Search for the cell housing the specified text and yield its (X, Y) center coordinate. 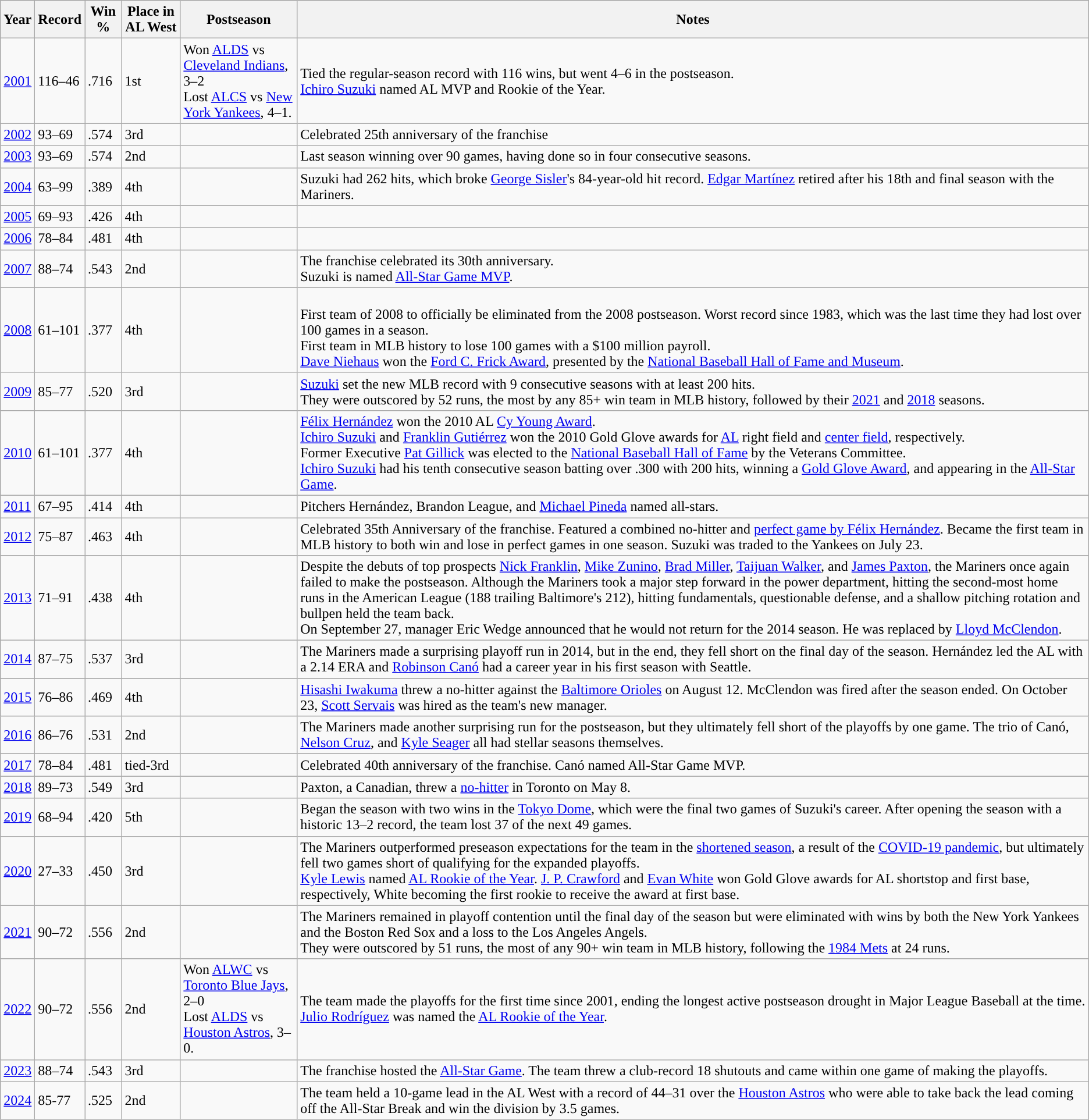
tied-3rd (151, 765)
2023 (17, 1071)
.537 (104, 660)
.414 (104, 506)
63–99 (60, 186)
85–77 (60, 391)
85-77 (60, 1101)
.426 (104, 216)
Record (60, 20)
2013 (17, 598)
.420 (104, 817)
69–93 (60, 216)
Paxton, a Canadian, threw a no-hitter in Toronto on May 8. (693, 787)
68–94 (60, 817)
.450 (104, 870)
Won ALDS vs Cleveland Indians, 3–2Lost ALCS vs New York Yankees, 4–1. (239, 81)
2006 (17, 239)
The franchise celebrated its 30th anniversary.Suzuki is named All-Star Game MVP. (693, 269)
2018 (17, 787)
Year (17, 20)
Place in AL West (151, 20)
116–46 (60, 81)
71–91 (60, 598)
2009 (17, 391)
.438 (104, 598)
2008 (17, 330)
2001 (17, 81)
2014 (17, 660)
Last season winning over 90 games, having done so in four consecutive seasons. (693, 157)
2003 (17, 157)
Tied the regular-season record with 116 wins, but went 4–6 in the postseason.Ichiro Suzuki named AL MVP and Rookie of the Year. (693, 81)
.531 (104, 735)
27–33 (60, 870)
2016 (17, 735)
Won ALWC vs Toronto Blue Jays, 2–0Lost ALDS vs Houston Astros, 3–0. (239, 1009)
2004 (17, 186)
1st (151, 81)
86–76 (60, 735)
.389 (104, 186)
2021 (17, 932)
Celebrated 40th anniversary of the franchise. Canó named All-Star Game MVP. (693, 765)
2012 (17, 536)
.520 (104, 391)
Suzuki had 262 hits, which broke George Sisler's 84-year-old hit record. Edgar Martínez retired after his 18th and final season with the Mariners. (693, 186)
2010 (17, 453)
2022 (17, 1009)
2020 (17, 870)
2019 (17, 817)
The franchise hosted the All-Star Game. The team threw a club-record 18 shutouts and came within one game of making the playoffs. (693, 1071)
2017 (17, 765)
.525 (104, 1101)
67–95 (60, 506)
2007 (17, 269)
.549 (104, 787)
.469 (104, 697)
Celebrated 25th anniversary of the franchise (693, 134)
2002 (17, 134)
Pitchers Hernández, Brandon League, and Michael Pineda named all-stars. (693, 506)
2015 (17, 697)
Win % (104, 20)
76–86 (60, 697)
75–87 (60, 536)
.463 (104, 536)
2011 (17, 506)
.716 (104, 81)
2024 (17, 1101)
Notes (693, 20)
89–73 (60, 787)
87–75 (60, 660)
2005 (17, 216)
5th (151, 817)
Postseason (239, 20)
